Search for the cell housing the specified text and yield its (X, Y) center coordinate. 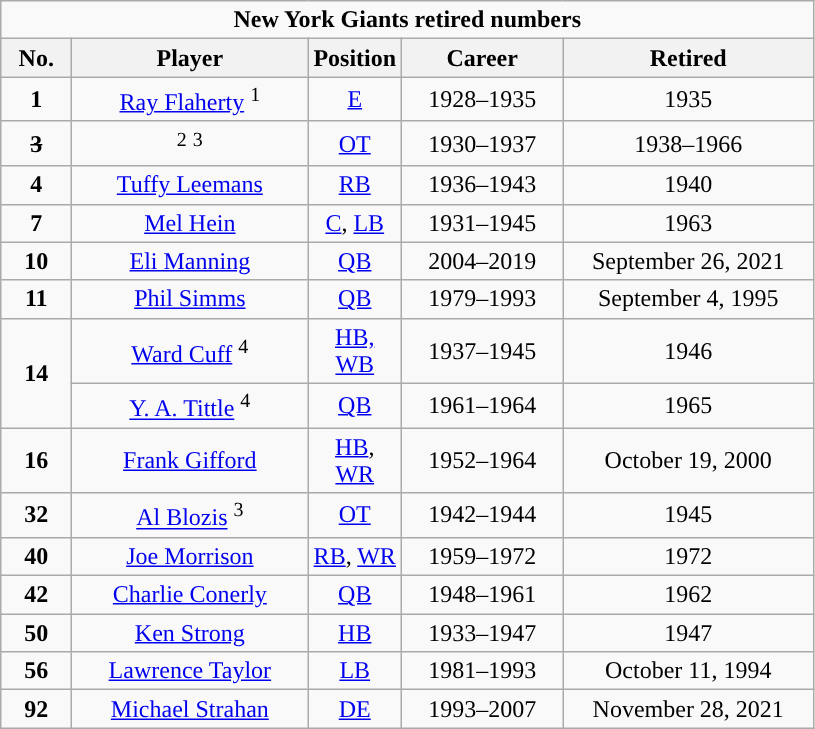
1945 (688, 516)
1952–1964 (482, 460)
Ward Cuff 4 (190, 350)
No. (36, 58)
Position (355, 58)
Phil Simms (190, 299)
1963 (688, 223)
New York Giants retired numbers (408, 20)
1 (36, 100)
1981–1993 (482, 671)
16 (36, 460)
1930–1937 (482, 144)
40 (36, 556)
September 4, 1995 (688, 299)
50 (36, 633)
1993–2007 (482, 709)
4 (36, 185)
1947 (688, 633)
RB, WR (355, 556)
Y. A. Tittle 4 (190, 406)
HB, WB (355, 350)
1961–1964 (482, 406)
Ken Strong (190, 633)
2004–2019 (482, 261)
Tuffy Leemans (190, 185)
HB (355, 633)
1938–1966 (688, 144)
Joe Morrison (190, 556)
Career (482, 58)
2 3 (190, 144)
RB (355, 185)
LB (355, 671)
1936–1943 (482, 185)
3 (36, 144)
10 (36, 261)
42 (36, 595)
E (355, 100)
Al Blozis 3 (190, 516)
1935 (688, 100)
HB, WR (355, 460)
92 (36, 709)
Player (190, 58)
1931–1945 (482, 223)
November 28, 2021 (688, 709)
Ray Flaherty 1 (190, 100)
1940 (688, 185)
1942–1944 (482, 516)
56 (36, 671)
Retired (688, 58)
C, LB (355, 223)
7 (36, 223)
DE (355, 709)
1928–1935 (482, 100)
1972 (688, 556)
1959–1972 (482, 556)
1962 (688, 595)
1979–1993 (482, 299)
Mel Hein (190, 223)
14 (36, 373)
Eli Manning (190, 261)
11 (36, 299)
1937–1945 (482, 350)
Michael Strahan (190, 709)
1933–1947 (482, 633)
32 (36, 516)
1965 (688, 406)
September 26, 2021 (688, 261)
October 19, 2000 (688, 460)
1946 (688, 350)
Frank Gifford (190, 460)
1948–1961 (482, 595)
Lawrence Taylor (190, 671)
Charlie Conerly (190, 595)
October 11, 1994 (688, 671)
